Capture the cell that displays the provided text and extract its (x, y) central coordinate. 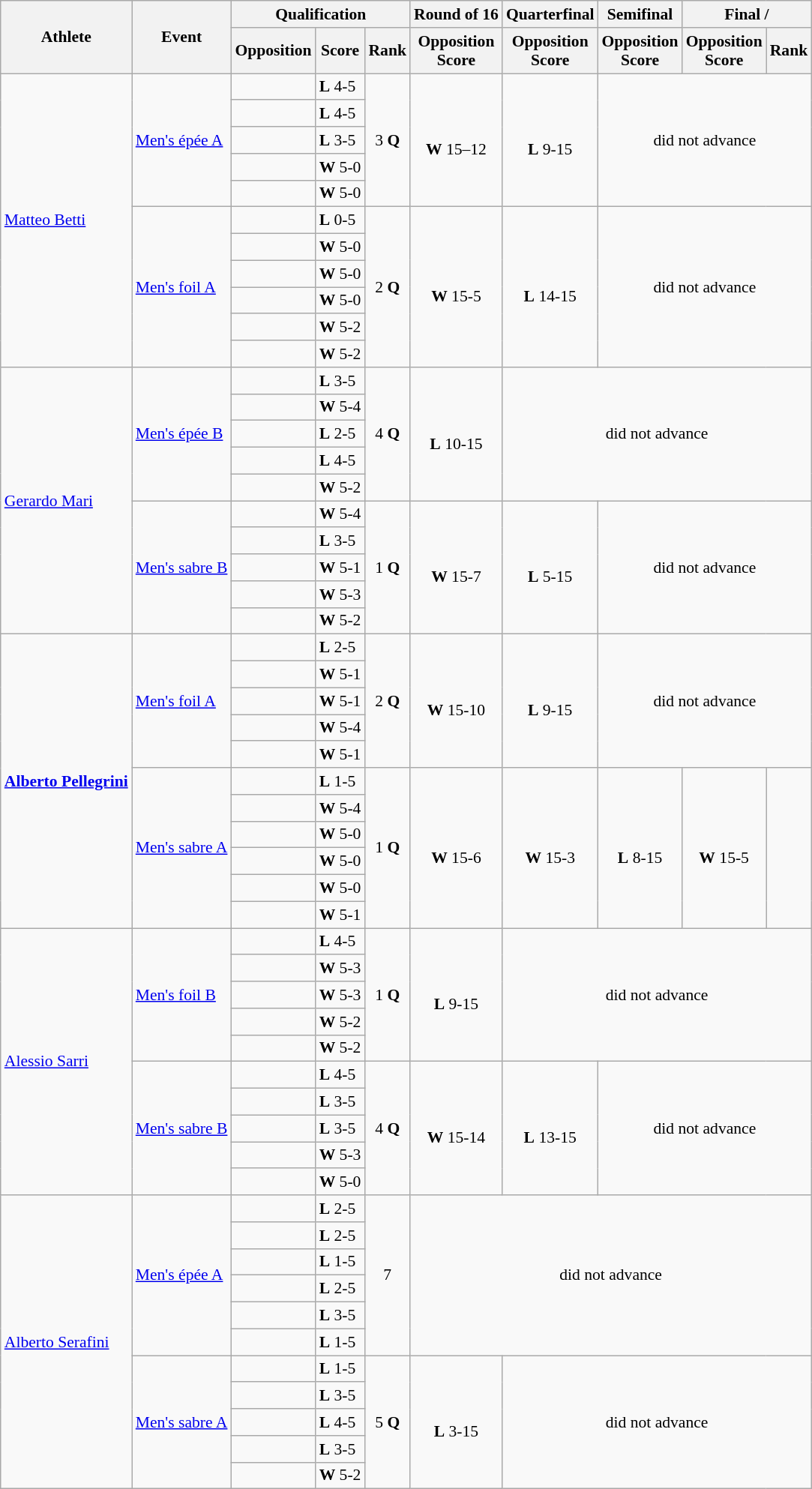
Men's foil B (181, 995)
L 5-15 (550, 568)
Matteo Betti (66, 220)
L 13-15 (550, 1128)
Event (181, 37)
3 Q (387, 140)
Final / (747, 14)
Alessio Sarri (66, 1062)
Athlete (66, 37)
Round of 16 (456, 14)
L 0-5 (340, 220)
5 Q (387, 1422)
Quarterfinal (550, 14)
Semifinal (640, 14)
W 15-10 (456, 701)
W 15-7 (456, 568)
W 15–12 (456, 140)
L 14-15 (550, 287)
Qualification (321, 14)
Alberto Serafini (66, 1342)
7 (387, 1275)
Men's épée B (181, 434)
W 15-3 (550, 848)
Opposition (273, 51)
W 15-6 (456, 848)
L 10-15 (456, 434)
Score (340, 51)
Gerardo Mari (66, 501)
L 3-15 (456, 1422)
Alberto Pellegrini (66, 781)
L 8-15 (640, 848)
W 15-14 (456, 1128)
